Pinpoint the cell where the given text exists, returning its [x, y] midpoint coordinate. 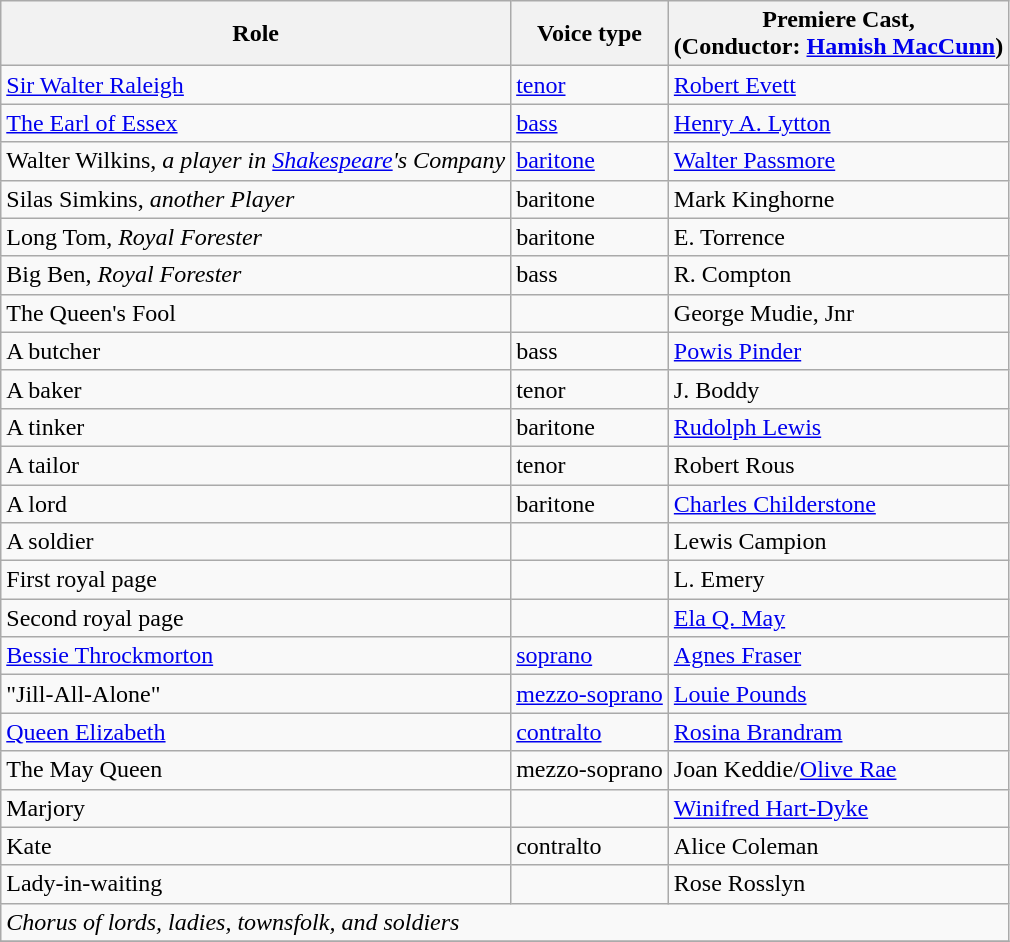
Powis Pinder [838, 351]
Walter Wilkins, a player in Shakespeare's Company [256, 161]
Voice type [590, 34]
A tinker [256, 427]
Winifred Hart-Dyke [838, 808]
R. Compton [838, 275]
Robert Evett [838, 85]
soprano [590, 656]
A tailor [256, 465]
Henry A. Lytton [838, 123]
Big Ben, Royal Forester [256, 275]
Chorus of lords, ladies, townsfolk, and soldiers [505, 922]
J. Boddy [838, 389]
L. Emery [838, 580]
George Mudie, Jnr [838, 313]
Sir Walter Raleigh [256, 85]
Mark Kinghorne [838, 199]
Robert Rous [838, 465]
Lewis Campion [838, 542]
Ela Q. May [838, 618]
Rosina Brandram [838, 732]
Walter Passmore [838, 161]
Charles Childerstone [838, 503]
Silas Simkins, another Player [256, 199]
Louie Pounds [838, 694]
Premiere Cast, (Conductor: Hamish MacCunn) [838, 34]
The Earl of Essex [256, 123]
Second royal page [256, 618]
A baker [256, 389]
Rudolph Lewis [838, 427]
First royal page [256, 580]
Lady-in-waiting [256, 884]
A soldier [256, 542]
The Queen's Fool [256, 313]
A lord [256, 503]
Rose Rosslyn [838, 884]
E. Torrence [838, 237]
A butcher [256, 351]
Role [256, 34]
"Jill-All-Alone" [256, 694]
Bessie Throckmorton [256, 656]
Queen Elizabeth [256, 732]
Agnes Fraser [838, 656]
Joan Keddie/Olive Rae [838, 770]
Kate [256, 846]
The May Queen [256, 770]
Marjory [256, 808]
Alice Coleman [838, 846]
Long Tom, Royal Forester [256, 237]
